Extract the [X, Y] coordinate from the center of the cell holding the provided text.  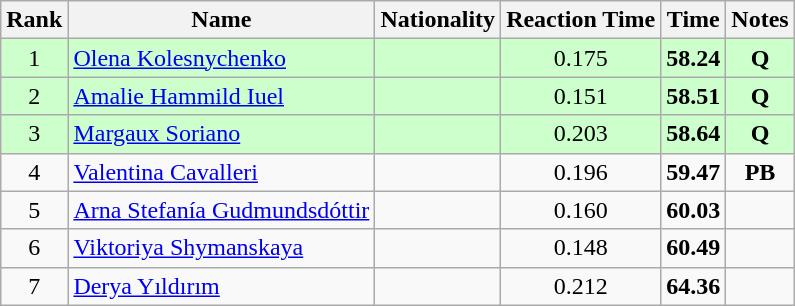
2 [34, 96]
Olena Kolesnychenko [222, 58]
Time [694, 20]
58.51 [694, 96]
58.64 [694, 134]
4 [34, 172]
0.148 [581, 248]
Margaux Soriano [222, 134]
0.212 [581, 286]
0.175 [581, 58]
7 [34, 286]
Viktoriya Shymanskaya [222, 248]
3 [34, 134]
Nationality [438, 20]
Reaction Time [581, 20]
Amalie Hammild Iuel [222, 96]
Name [222, 20]
60.49 [694, 248]
Arna Stefanía Gudmundsdóttir [222, 210]
60.03 [694, 210]
Derya Yıldırım [222, 286]
PB [760, 172]
0.196 [581, 172]
5 [34, 210]
0.151 [581, 96]
6 [34, 248]
1 [34, 58]
Valentina Cavalleri [222, 172]
58.24 [694, 58]
Notes [760, 20]
59.47 [694, 172]
0.160 [581, 210]
64.36 [694, 286]
0.203 [581, 134]
Rank [34, 20]
